Find where the given text appears and provide that cell's center as (X, Y) coordinate. 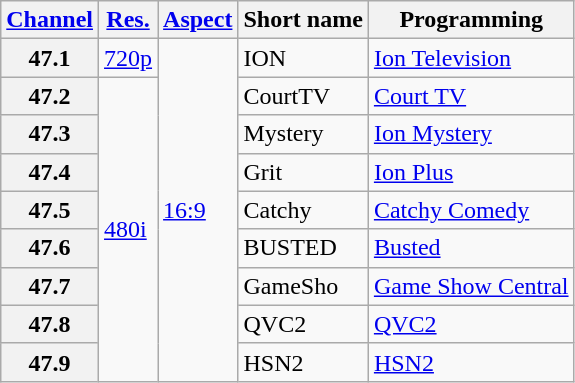
47.9 (50, 362)
47.1 (50, 58)
47.5 (50, 210)
ION (303, 58)
Ion Television (471, 58)
Catchy Comedy (471, 210)
CourtTV (303, 96)
BUSTED (303, 248)
Res. (128, 20)
Ion Mystery (471, 134)
480i (128, 229)
Catchy (303, 210)
47.7 (50, 286)
Short name (303, 20)
47.6 (50, 248)
Programming (471, 20)
720p (128, 58)
16:9 (198, 210)
GameSho (303, 286)
Channel (50, 20)
Game Show Central (471, 286)
Aspect (198, 20)
Busted (471, 248)
47.4 (50, 172)
47.8 (50, 324)
47.3 (50, 134)
47.2 (50, 96)
Mystery (303, 134)
Ion Plus (471, 172)
Court TV (471, 96)
Grit (303, 172)
